Pinpoint the cell where the given text exists, returning its (x, y) midpoint coordinate. 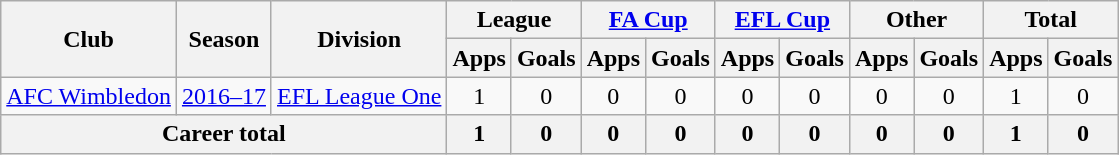
Career total (224, 134)
FA Cup (648, 20)
EFL Cup (782, 20)
Division (358, 39)
League (514, 20)
Club (89, 39)
Total (1051, 20)
Other (916, 20)
AFC Wimbledon (89, 96)
Season (224, 39)
2016–17 (224, 96)
EFL League One (358, 96)
